Detect which cell encompasses the target text, then output its [X, Y] center coordinate. 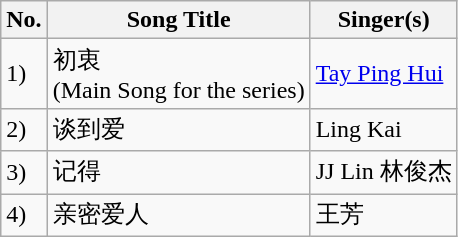
4) [24, 216]
王芳 [384, 216]
3) [24, 172]
亲密爱人 [178, 216]
2) [24, 130]
Tay Ping Hui [384, 74]
1) [24, 74]
记得 [178, 172]
JJ Lin 林俊杰 [384, 172]
谈到爱 [178, 130]
初衷 (Main Song for the series) [178, 74]
Singer(s) [384, 20]
Song Title [178, 20]
Ling Kai [384, 130]
No. [24, 20]
